Pinpoint the cell where the given text exists, returning its [X, Y] midpoint coordinate. 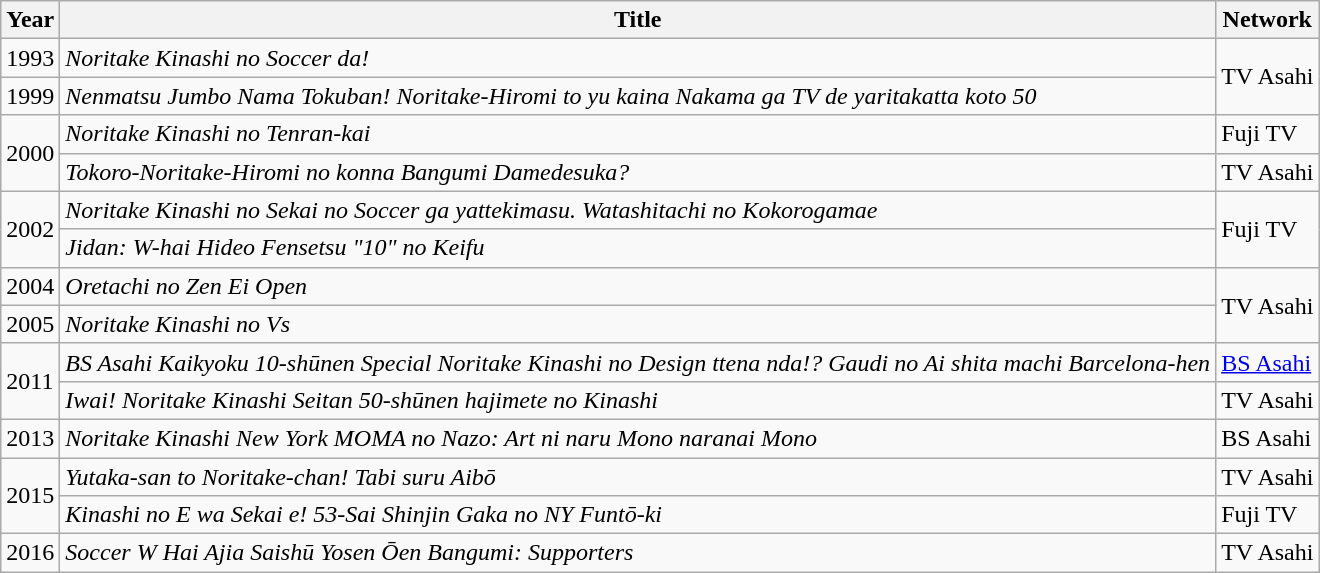
Soccer W Hai Ajia Saishū Yosen Ōen Bangumi: Supporters [638, 553]
Nenmatsu Jumbo Nama Tokuban! Noritake-Hiromi to yu kaina Nakama ga TV de yaritakatta koto 50 [638, 96]
BS Asahi Kaikyoku 10-shūnen Special Noritake Kinashi no Design ttena nda!? Gaudi no Ai shita machi Barcelona-hen [638, 362]
Title [638, 20]
Noritake Kinashi no Sekai no Soccer ga yattekimasu. Watashitachi no Kokorogamae [638, 210]
2015 [30, 496]
2011 [30, 381]
Tokoro-Noritake-Hiromi no konna Bangumi Damedesuka? [638, 172]
Noritake Kinashi no Soccer da! [638, 58]
Noritake Kinashi no Vs [638, 324]
Network [1268, 20]
Iwai! Noritake Kinashi Seitan 50-shūnen hajimete no Kinashi [638, 400]
2000 [30, 153]
Year [30, 20]
Oretachi no Zen Ei Open [638, 286]
Jidan: W-hai Hideo Fensetsu "10" no Keifu [638, 248]
2013 [30, 438]
1993 [30, 58]
Kinashi no E wa Sekai e! 53-Sai Shinjin Gaka no NY Funtō-ki [638, 515]
2016 [30, 553]
2004 [30, 286]
2005 [30, 324]
2002 [30, 229]
Yutaka-san to Noritake-chan! Tabi suru Aibō [638, 477]
Noritake Kinashi New York MOMA no Nazo: Art ni naru Mono naranai Mono [638, 438]
1999 [30, 96]
Noritake Kinashi no Tenran-kai [638, 134]
